From the cell containing the given text, extract its center point as [X, Y] coordinate. 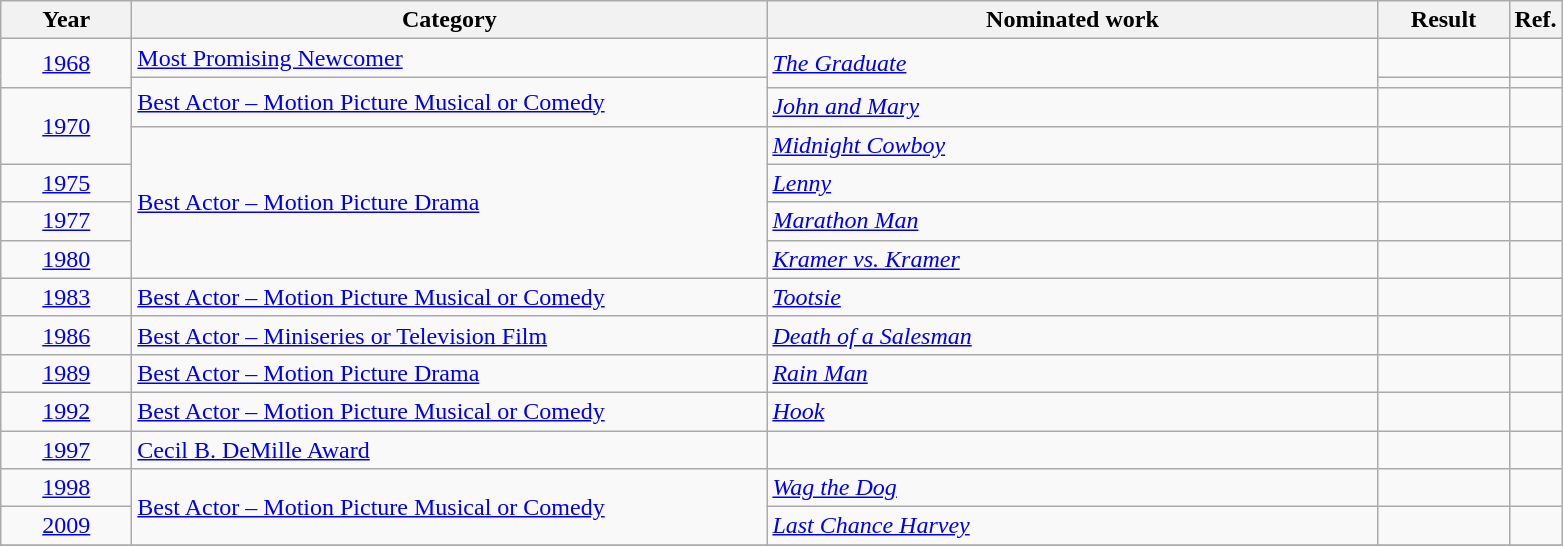
Last Chance Harvey [1072, 526]
1989 [66, 373]
1970 [66, 126]
Midnight Cowboy [1072, 145]
1997 [66, 449]
Result [1444, 20]
2009 [66, 526]
1980 [66, 259]
Cecil B. DeMille Award [450, 449]
1975 [66, 183]
Rain Man [1072, 373]
1977 [66, 221]
Tootsie [1072, 297]
Death of a Salesman [1072, 335]
Year [66, 20]
Nominated work [1072, 20]
Best Actor – Miniseries or Television Film [450, 335]
Lenny [1072, 183]
Marathon Man [1072, 221]
Most Promising Newcomer [450, 58]
Hook [1072, 411]
1992 [66, 411]
The Graduate [1072, 64]
Kramer vs. Kramer [1072, 259]
1968 [66, 64]
John and Mary [1072, 107]
Wag the Dog [1072, 488]
1983 [66, 297]
1998 [66, 488]
Ref. [1536, 20]
1986 [66, 335]
Category [450, 20]
